Determine the [X, Y] coordinate at the center of the cell enclosing the given text.  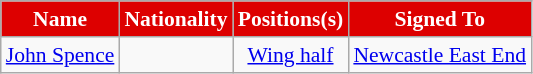
Newcastle East End [440, 55]
Positions(s) [291, 19]
Signed To [440, 19]
John Spence [60, 55]
Name [60, 19]
Nationality [176, 19]
Wing half [291, 55]
